For the text-containing cell, return its midpoint in [X, Y] coordinate format. 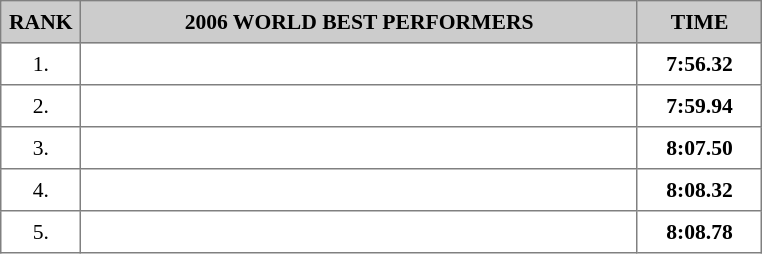
4. [41, 190]
8:07.50 [699, 148]
TIME [699, 22]
5. [41, 232]
8:08.78 [699, 232]
RANK [41, 22]
1. [41, 64]
7:56.32 [699, 64]
2006 WORLD BEST PERFORMERS [359, 22]
8:08.32 [699, 190]
7:59.94 [699, 106]
3. [41, 148]
2. [41, 106]
